Return the (X, Y) coordinate for the center point of the cell that contains the specified text.  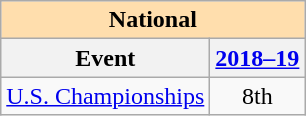
2018–19 (258, 58)
U.S. Championships (106, 96)
Event (106, 58)
8th (258, 96)
National (153, 20)
